Locate the cell with the specified text and output its [X, Y] center coordinate. 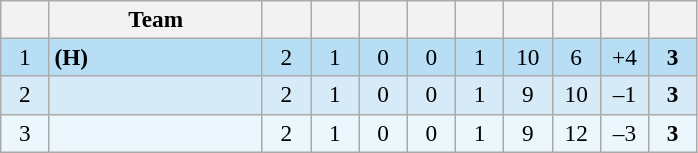
+4 [624, 57]
6 [576, 57]
(H) [156, 57]
–3 [624, 133]
–1 [624, 95]
12 [576, 133]
Team [156, 19]
